Search for the cell housing the specified text and yield its [x, y] center coordinate. 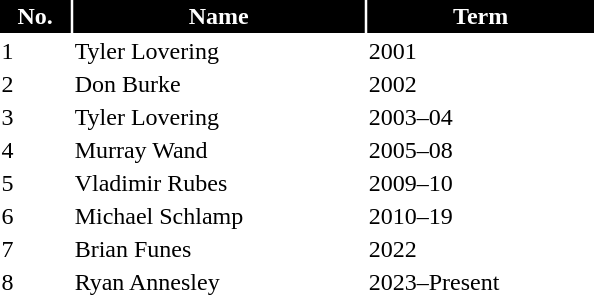
Brian Funes [218, 249]
Murray Wand [218, 150]
2010–19 [480, 216]
Term [480, 16]
Michael Schlamp [218, 216]
2 [35, 84]
2003–04 [480, 117]
2005–08 [480, 150]
5 [35, 183]
4 [35, 150]
Don Burke [218, 84]
1 [35, 51]
6 [35, 216]
2001 [480, 51]
2002 [480, 84]
7 [35, 249]
3 [35, 117]
Vladimir Rubes [218, 183]
2022 [480, 249]
Name [218, 16]
2009–10 [480, 183]
No. [35, 16]
